Identify which cell holds the provided text, then report its (x, y) central coordinate. 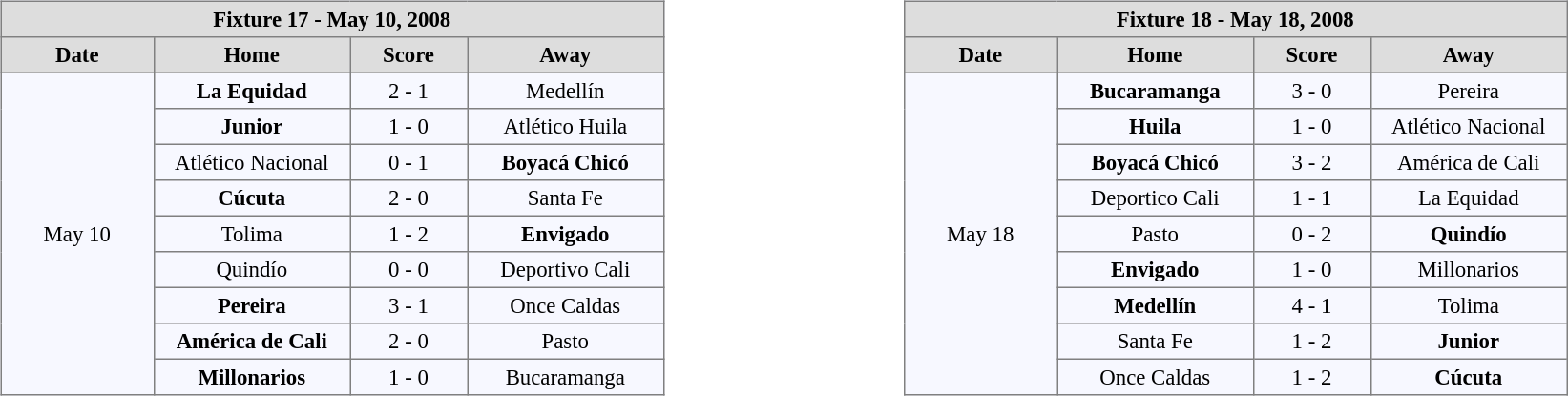
3 - 1 (408, 305)
May 18 (980, 234)
2 - 1 (408, 91)
Atlético Huila (566, 127)
1 - 1 (1311, 198)
3 - 2 (1311, 162)
Fixture 17 - May 10, 2008 (331, 19)
0 - 2 (1311, 234)
0 - 0 (408, 270)
4 - 1 (1311, 305)
0 - 1 (408, 162)
Deportico Cali (1156, 198)
Huila (1156, 127)
May 10 (76, 234)
Fixture 18 - May 18, 2008 (1235, 19)
3 - 0 (1311, 91)
Deportivo Cali (566, 270)
